Find where the given text appears and provide that cell's center as [X, Y] coordinate. 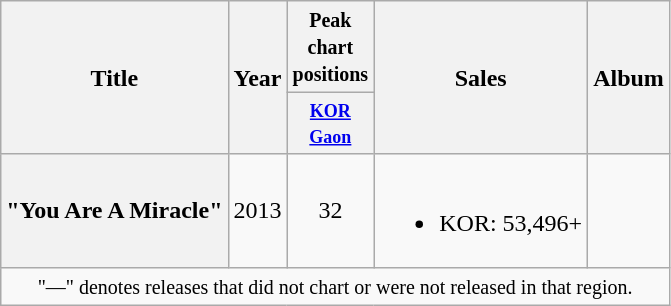
2013 [258, 210]
"—" denotes releases that did not chart or were not released in that region. [336, 286]
32 [330, 210]
Year [258, 78]
Title [114, 78]
Peak chart positions [330, 47]
KOR: 53,496+ [481, 210]
Album [629, 78]
Sales [481, 78]
KOR Gaon [330, 124]
"You Are A Miracle" [114, 210]
